Scan for the cell matching the given text and deliver its (x, y) coordinate at center. 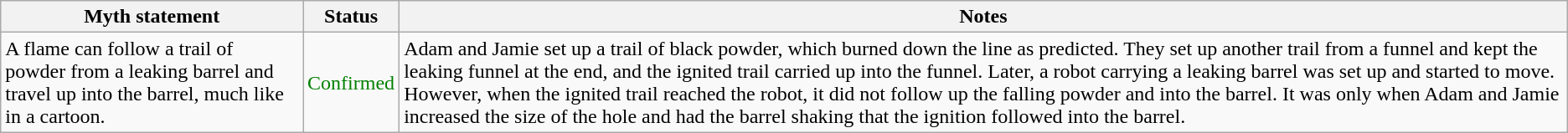
Confirmed (352, 82)
Status (352, 17)
Myth statement (152, 17)
Notes (983, 17)
A flame can follow a trail of powder from a leaking barrel and travel up into the barrel, much like in a cartoon. (152, 82)
